Output the (x, y) coordinate of the center of the cell containing the given text.  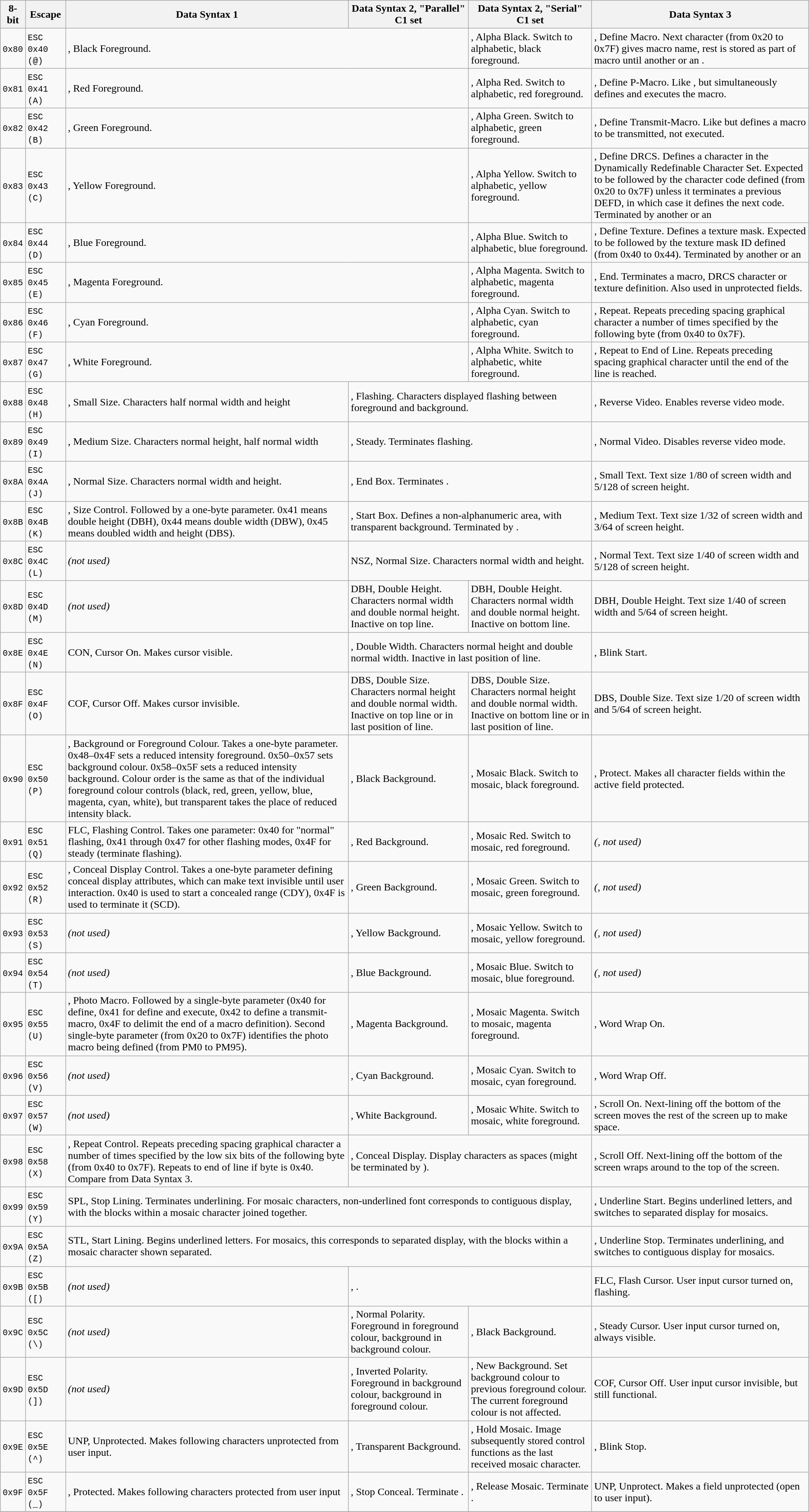
COF, Cursor Off. Makes cursor invisible. (207, 704)
0x9B (13, 1286)
ESC 0x47 (G) (46, 362)
, Mosaic Yellow. Switch to mosaic, yellow foreground. (530, 933)
0x9C (13, 1332)
, Stop Conceal. Terminate . (408, 1492)
UNP, Unprotected. Makes following characters unprotected from user input. (207, 1446)
UNP, Unprotect. Makes a field unprotected (open to user input). (700, 1492)
ESC 0x59 (Y) (46, 1206)
0x9D (13, 1389)
Data Syntax 3 (700, 15)
0x95 (13, 1024)
ESC 0x57 (W) (46, 1115)
DBH, Double Height. Text size 1/40 of screen width and 5/64 of screen height. (700, 607)
, Protect. Makes all character fields within the active field protected. (700, 778)
0x8D (13, 607)
, Blue Background. (408, 973)
0x8C (13, 561)
FLC, Flash Cursor. User input cursor turned on, flashing. (700, 1286)
, Define Transmit-Macro. Like but defines a macro to be transmitted, not executed. (700, 128)
, Yellow Foreground. (267, 185)
, Alpha Red. Switch to alphabetic, red foreground. (530, 88)
, Flashing. Characters displayed flashing between foreground and background. (470, 402)
0x9F (13, 1492)
DBH, Double Height. Characters normal width and double normal height. Inactive on bottom line. (530, 607)
, Double Width. Characters normal height and double normal width. Inactive in last position of line. (470, 652)
, Medium Text. Text size 1/32 of screen width and 3/64 of screen height. (700, 521)
, Repeat. Repeats preceding spacing graphical character a number of times specified by the following byte (from 0x40 to 0x7F). (700, 322)
0x83 (13, 185)
0x87 (13, 362)
, Normal Video. Disables reverse video mode. (700, 441)
, Alpha Black. Switch to alphabetic, black foreground. (530, 48)
ESC 0x52 (R) (46, 887)
8-bit (13, 15)
ESC 0x55 (U) (46, 1024)
, Blue Foreground. (267, 242)
0x96 (13, 1075)
0x88 (13, 402)
DBS, Double Size. Characters normal height and double normal width. Inactive on top line or in last position of line. (408, 704)
0x80 (13, 48)
0x82 (13, 128)
ESC 0x4C (L) (46, 561)
, Steady. Terminates flashing. (470, 441)
, Scroll On. Next-lining off the bottom of the screen moves the rest of the screen up to make space. (700, 1115)
ESC 0x48 (H) (46, 402)
, Yellow Background. (408, 933)
, Small Size. Characters half normal width and height (207, 402)
ESC 0x4B (K) (46, 521)
, White Foreground. (267, 362)
ESC 0x43 (C) (46, 185)
, Scroll Off. Next-lining off the bottom of the screen wraps around to the top of the screen. (700, 1161)
, Small Text. Text size 1/80 of screen width and 5/128 of screen height. (700, 481)
, Define Macro. Next character (from 0x20 to 0x7F) gives macro name, rest is stored as part of macro until another or an . (700, 48)
ESC 0x4E (N) (46, 652)
, Magenta Foreground. (267, 282)
, Cyan Background. (408, 1075)
, Alpha Blue. Switch to alphabetic, blue foreground. (530, 242)
Data Syntax 2, "Parallel" C1 set (408, 15)
ESC 0x5E (^) (46, 1446)
NSZ, Normal Size. Characters normal width and height. (470, 561)
ESC 0x5B ([) (46, 1286)
, Red Background. (408, 842)
, Protected. Makes following characters protected from user input (207, 1492)
, Normal Size. Characters normal width and height. (207, 481)
, Mosaic White. Switch to mosaic, white foreground. (530, 1115)
, Blink Stop. (700, 1446)
CON, Cursor On. Makes cursor visible. (207, 652)
, Hold Mosaic. Image subsequently stored control functions as the last received mosaic character. (530, 1446)
, Mosaic Red. Switch to mosaic, red foreground. (530, 842)
0x8B (13, 521)
ESC 0x4A (J) (46, 481)
, Define P-Macro. Like , but simultaneously defines and executes the macro. (700, 88)
DBH, Double Height. Characters normal width and double normal height. Inactive on top line. (408, 607)
ESC 0x50 (P) (46, 778)
, White Background. (408, 1115)
, Alpha Magenta. Switch to alphabetic, magenta foreground. (530, 282)
, New Background. Set background colour to previous foreground colour. The current foreground colour is not affected. (530, 1389)
, Start Box. Defines a non-alphanumeric area, with transparent background. Terminated by . (470, 521)
ESC 0x53 (S) (46, 933)
ESC 0x4F (O) (46, 704)
Data Syntax 1 (207, 15)
ESC 0x44 (D) (46, 242)
, Red Foreground. (267, 88)
, Normal Text. Text size 1/40 of screen width and 5/128 of screen height. (700, 561)
0x93 (13, 933)
0x90 (13, 778)
Data Syntax 2, "Serial" C1 set (530, 15)
ESC 0x5A (Z) (46, 1246)
, Green Background. (408, 887)
0x97 (13, 1115)
, Steady Cursor. User input cursor turned on, always visible. (700, 1332)
, Magenta Background. (408, 1024)
, Mosaic Black. Switch to mosaic, black foreground. (530, 778)
ESC 0x45 (E) (46, 282)
0x92 (13, 887)
0x8A (13, 481)
0x94 (13, 973)
ESC 0x5F (_) (46, 1492)
, End. Terminates a macro, DRCS character or texture definition. Also used in unprotected fields. (700, 282)
, Word Wrap On. (700, 1024)
0x9E (13, 1446)
DBS, Double Size. Text size 1/20 of screen width and 5/64 of screen height. (700, 704)
ESC 0x5D (]) (46, 1389)
, Green Foreground. (267, 128)
0x84 (13, 242)
, End Box. Terminates . (470, 481)
0x86 (13, 322)
0x99 (13, 1206)
, Underline Stop. Terminates underlining, and switches to contiguous display for mosaics. (700, 1246)
, Transparent Background. (408, 1446)
DBS, Double Size. Characters normal height and double normal width. Inactive on bottom line or in last position of line. (530, 704)
, Conceal Display. Display characters as spaces (might be terminated by ). (470, 1161)
0x98 (13, 1161)
, Alpha Green. Switch to alphabetic, green foreground. (530, 128)
ESC 0x40 (@) (46, 48)
ESC 0x54 (T) (46, 973)
, Word Wrap Off. (700, 1075)
, Repeat to End of Line. Repeats preceding spacing graphical character until the end of the line is reached. (700, 362)
ESC 0x4D (M) (46, 607)
ESC 0x58 (X) (46, 1161)
, Mosaic Cyan. Switch to mosaic, cyan foreground. (530, 1075)
0x91 (13, 842)
, Alpha White. Switch to alphabetic, white foreground. (530, 362)
ESC 0x5C (\) (46, 1332)
COF, Cursor Off. User input cursor invisible, but still functional. (700, 1389)
ESC 0x42 (B) (46, 128)
, Cyan Foreground. (267, 322)
0x85 (13, 282)
0x9A (13, 1246)
Escape (46, 15)
, Mosaic Green. Switch to mosaic, green foreground. (530, 887)
ESC 0x51 (Q) (46, 842)
0x81 (13, 88)
ESC 0x49 (I) (46, 441)
, . (470, 1286)
ESC 0x46 (F) (46, 322)
, Normal Polarity. Foreground in foreground colour, background in background colour. (408, 1332)
, Release Mosaic. Terminate . (530, 1492)
, Reverse Video. Enables reverse video mode. (700, 402)
0x8E (13, 652)
, Medium Size. Characters normal height, half normal width (207, 441)
, Inverted Polarity. Foreground in background colour, background in foreground colour. (408, 1389)
, Define Texture. Defines a texture mask. Expected to be followed by the texture mask ID defined (from 0x40 to 0x44). Terminated by another or an (700, 242)
, Black Foreground. (267, 48)
0x89 (13, 441)
, Alpha Yellow. Switch to alphabetic, yellow foreground. (530, 185)
0x8F (13, 704)
ESC 0x41 (A) (46, 88)
, Mosaic Blue. Switch to mosaic, blue foreground. (530, 973)
, Blink Start. (700, 652)
, Underline Start. Begins underlined letters, and switches to separated display for mosaics. (700, 1206)
, Alpha Cyan. Switch to alphabetic, cyan foreground. (530, 322)
, Mosaic Magenta. Switch to mosaic, magenta foreground. (530, 1024)
ESC 0x56 (V) (46, 1075)
